Determine the (x, y) coordinate at the center of the cell enclosing the given text.  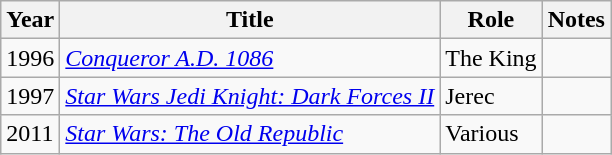
Jerec (491, 96)
The King (491, 58)
Notes (576, 20)
Title (250, 20)
Role (491, 20)
1996 (30, 58)
Year (30, 20)
Conqueror A.D. 1086 (250, 58)
Star Wars Jedi Knight: Dark Forces II (250, 96)
1997 (30, 96)
2011 (30, 134)
Various (491, 134)
Star Wars: The Old Republic (250, 134)
